From the cell containing the given text, extract its center point as (X, Y) coordinate. 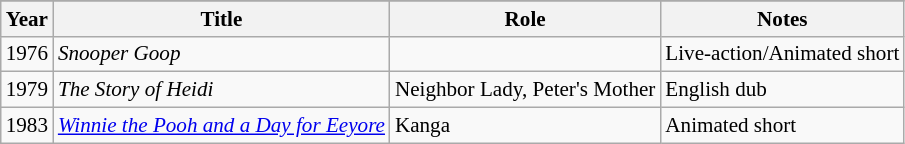
1983 (27, 124)
Neighbor Lady, Peter's Mother (525, 90)
English dub (782, 90)
Animated short (782, 124)
Role (525, 18)
1976 (27, 54)
1979 (27, 90)
Winnie the Pooh and a Day for Eeyore (222, 124)
Year (27, 18)
Snooper Goop (222, 54)
Kanga (525, 124)
Notes (782, 18)
Live-action/Animated short (782, 54)
Title (222, 18)
The Story of Heidi (222, 90)
